Capture the cell that displays the provided text and extract its [X, Y] central coordinate. 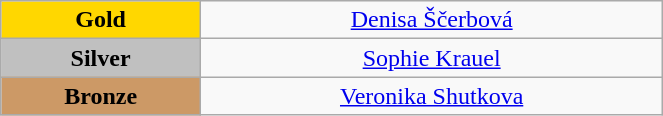
Silver [101, 58]
Veronika Shutkova [431, 96]
Bronze [101, 96]
Sophie Krauel [431, 58]
Gold [101, 20]
Denisa Ščerbová [431, 20]
